Pinpoint the cell where the given text exists, returning its [X, Y] midpoint coordinate. 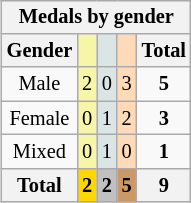
9 [164, 185]
Medals by gender [96, 17]
Gender [40, 51]
Mixed [40, 152]
Male [40, 84]
Female [40, 118]
